Detect which cell encompasses the target text, then output its [x, y] center coordinate. 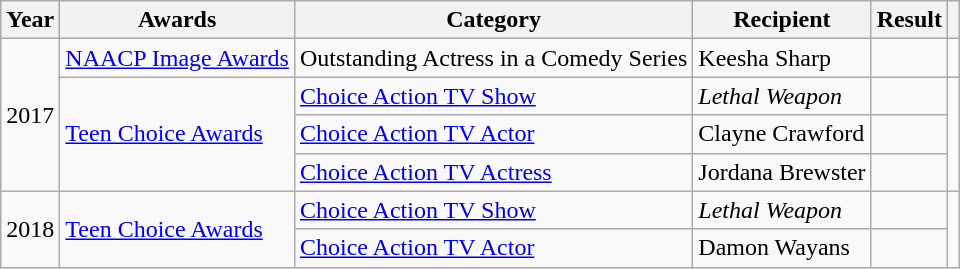
Damon Wayans [782, 248]
Clayne Crawford [782, 134]
Choice Action TV Actress [493, 172]
Result [909, 20]
Category [493, 20]
Year [30, 20]
Jordana Brewster [782, 172]
NAACP Image Awards [178, 58]
2018 [30, 229]
2017 [30, 115]
Awards [178, 20]
Keesha Sharp [782, 58]
Outstanding Actress in a Comedy Series [493, 58]
Recipient [782, 20]
